From the cell containing the given text, extract its center point as (x, y) coordinate. 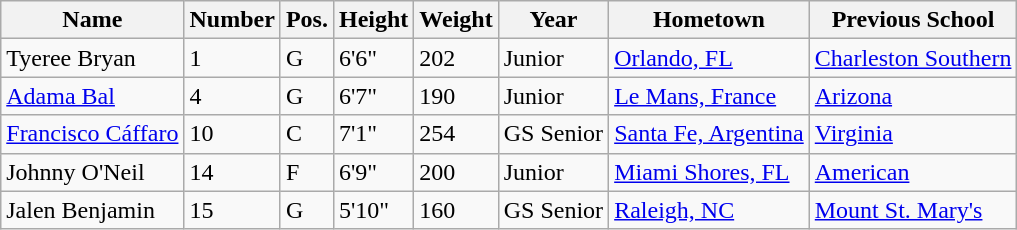
7'1" (373, 134)
Pos. (306, 20)
6'7" (373, 96)
14 (232, 172)
Santa Fe, Argentina (710, 134)
Le Mans, France (710, 96)
Raleigh, NC (710, 210)
Year (553, 20)
Miami Shores, FL (710, 172)
5'10" (373, 210)
Jalen Benjamin (92, 210)
Johnny O'Neil (92, 172)
American (913, 172)
Orlando, FL (710, 58)
6'6" (373, 58)
Charleston Southern (913, 58)
F (306, 172)
Weight (456, 20)
Adama Bal (92, 96)
Virginia (913, 134)
202 (456, 58)
Hometown (710, 20)
C (306, 134)
1 (232, 58)
Height (373, 20)
Tyeree Bryan (92, 58)
6'9" (373, 172)
Number (232, 20)
Mount St. Mary's (913, 210)
Francisco Cáffaro (92, 134)
15 (232, 210)
200 (456, 172)
10 (232, 134)
160 (456, 210)
Arizona (913, 96)
254 (456, 134)
Previous School (913, 20)
Name (92, 20)
4 (232, 96)
190 (456, 96)
